From the cell containing the given text, extract its center point as [x, y] coordinate. 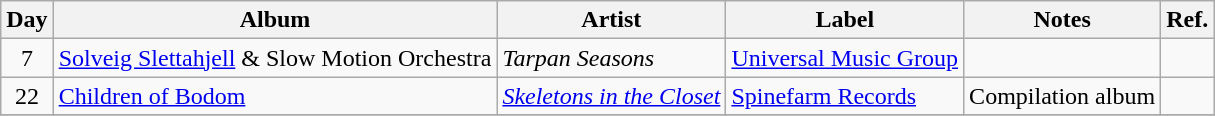
Ref. [1188, 20]
Day [27, 20]
Album [275, 20]
Notes [1062, 20]
Children of Bodom [275, 96]
Tarpan Seasons [612, 58]
Artist [612, 20]
Universal Music Group [845, 58]
Skeletons in the Closet [612, 96]
Solveig Slettahjell & Slow Motion Orchestra [275, 58]
22 [27, 96]
Label [845, 20]
7 [27, 58]
Compilation album [1062, 96]
Spinefarm Records [845, 96]
